Search for the cell housing the specified text and yield its (x, y) center coordinate. 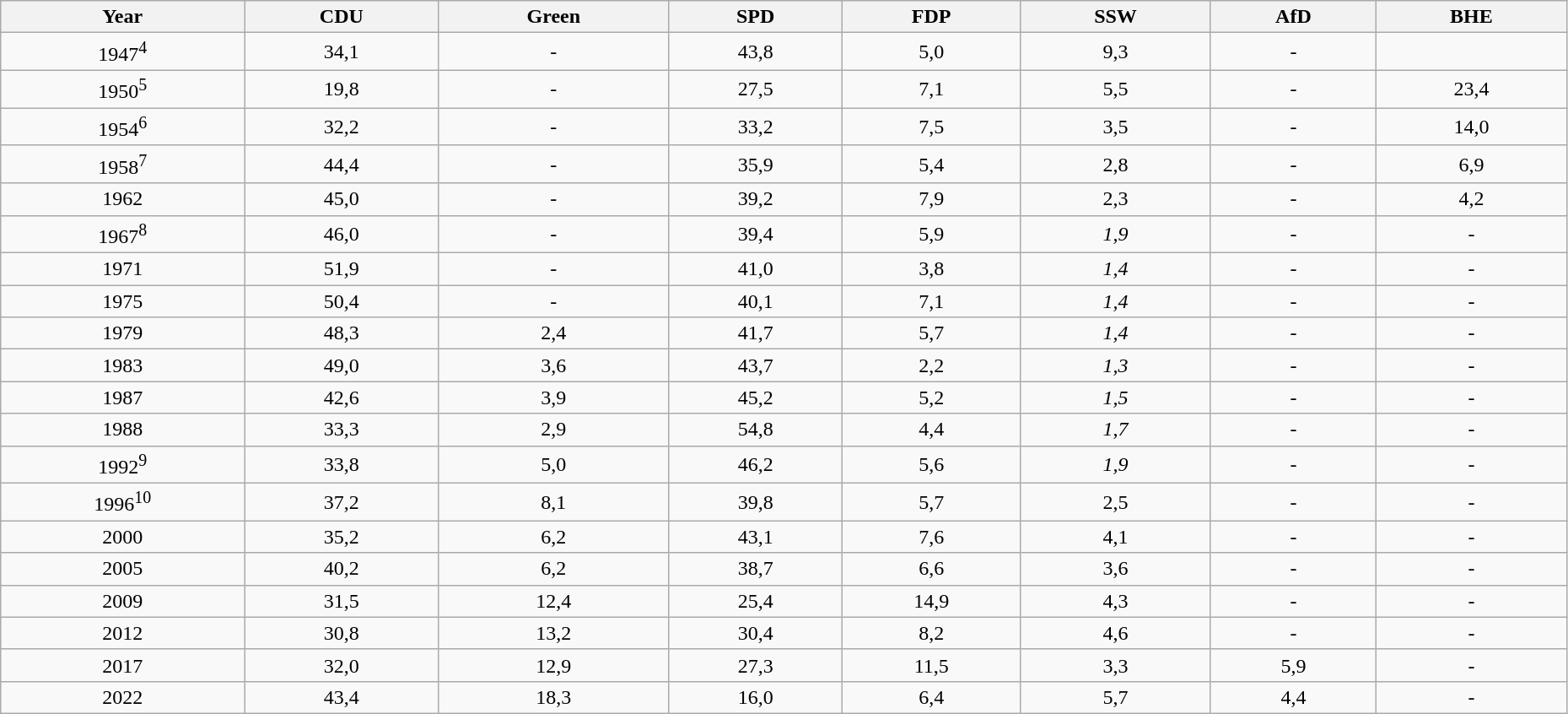
5,4 (931, 164)
13,2 (553, 633)
43,8 (756, 52)
1988 (123, 430)
BHE (1472, 17)
3,3 (1116, 665)
2,2 (931, 365)
2005 (123, 569)
4,2 (1472, 199)
Year (123, 17)
2,5 (1116, 503)
1971 (123, 269)
40,2 (342, 569)
6,9 (1472, 164)
25,4 (756, 601)
6,4 (931, 697)
1,5 (1116, 398)
3,9 (553, 398)
2017 (123, 665)
33,8 (342, 464)
5,2 (931, 398)
12,4 (553, 601)
4,1 (1116, 537)
5,6 (931, 464)
23,4 (1472, 89)
3,8 (931, 269)
8,1 (553, 503)
44,4 (342, 164)
SSW (1116, 17)
12,9 (553, 665)
1987 (123, 398)
3,5 (1116, 127)
39,4 (756, 235)
2,9 (553, 430)
199610 (123, 503)
41,0 (756, 269)
35,2 (342, 537)
19505 (123, 89)
1,3 (1116, 365)
39,8 (756, 503)
38,7 (756, 569)
30,8 (342, 633)
51,9 (342, 269)
48,3 (342, 333)
42,6 (342, 398)
19,8 (342, 89)
AfD (1293, 17)
30,4 (756, 633)
4,6 (1116, 633)
46,0 (342, 235)
7,6 (931, 537)
SPD (756, 17)
54,8 (756, 430)
2022 (123, 697)
50,4 (342, 301)
1962 (123, 199)
19587 (123, 164)
8,2 (931, 633)
18,3 (553, 697)
39,2 (756, 199)
27,5 (756, 89)
43,4 (342, 697)
27,3 (756, 665)
43,7 (756, 365)
2009 (123, 601)
9,3 (1116, 52)
45,2 (756, 398)
5,5 (1116, 89)
19678 (123, 235)
40,1 (756, 301)
37,2 (342, 503)
35,9 (756, 164)
16,0 (756, 697)
32,0 (342, 665)
43,1 (756, 537)
49,0 (342, 365)
6,6 (931, 569)
1975 (123, 301)
2,4 (553, 333)
2,8 (1116, 164)
41,7 (756, 333)
31,5 (342, 601)
Green (553, 17)
1,7 (1116, 430)
19929 (123, 464)
32,2 (342, 127)
33,3 (342, 430)
4,3 (1116, 601)
7,9 (931, 199)
33,2 (756, 127)
14,9 (931, 601)
34,1 (342, 52)
1979 (123, 333)
2000 (123, 537)
FDP (931, 17)
45,0 (342, 199)
11,5 (931, 665)
2,3 (1116, 199)
7,5 (931, 127)
1983 (123, 365)
19546 (123, 127)
CDU (342, 17)
2012 (123, 633)
46,2 (756, 464)
14,0 (1472, 127)
19474 (123, 52)
